For the text-containing cell, return its midpoint in [X, Y] coordinate format. 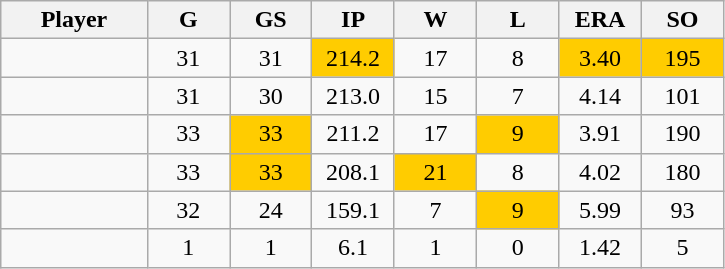
GS [271, 20]
4.02 [600, 172]
180 [682, 172]
0 [518, 248]
213.0 [353, 96]
ERA [600, 20]
214.2 [353, 58]
3.91 [600, 134]
32 [188, 210]
SO [682, 20]
211.2 [353, 134]
W [435, 20]
4.14 [600, 96]
Player [74, 20]
15 [435, 96]
21 [435, 172]
190 [682, 134]
6.1 [353, 248]
5 [682, 248]
L [518, 20]
3.40 [600, 58]
G [188, 20]
24 [271, 210]
208.1 [353, 172]
101 [682, 96]
93 [682, 210]
159.1 [353, 210]
30 [271, 96]
5.99 [600, 210]
195 [682, 58]
1.42 [600, 248]
IP [353, 20]
